Output the [X, Y] coordinate of the center of the cell containing the given text.  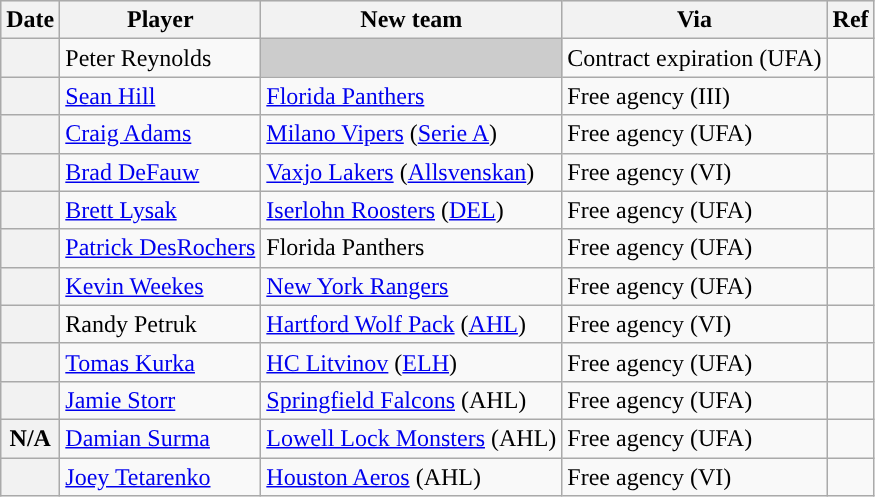
Houston Aeros (AHL) [412, 477]
Peter Reynolds [160, 58]
Craig Adams [160, 134]
N/A [30, 438]
Player [160, 20]
Kevin Weekes [160, 286]
Tomas Kurka [160, 362]
New York Rangers [412, 286]
Springfield Falcons (AHL) [412, 400]
Iserlohn Roosters (DEL) [412, 210]
Vaxjo Lakers (Allsvenskan) [412, 172]
Free agency (III) [694, 96]
Ref [850, 20]
Brad DeFauw [160, 172]
Contract expiration (UFA) [694, 58]
Via [694, 20]
Joey Tetarenko [160, 477]
Hartford Wolf Pack (AHL) [412, 324]
Brett Lysak [160, 210]
Jamie Storr [160, 400]
Patrick DesRochers [160, 248]
HC Litvinov (ELH) [412, 362]
Damian Surma [160, 438]
Lowell Lock Monsters (AHL) [412, 438]
Sean Hill [160, 96]
Randy Petruk [160, 324]
Milano Vipers (Serie A) [412, 134]
New team [412, 20]
Date [30, 20]
